From the cell containing the given text, extract its center point as [x, y] coordinate. 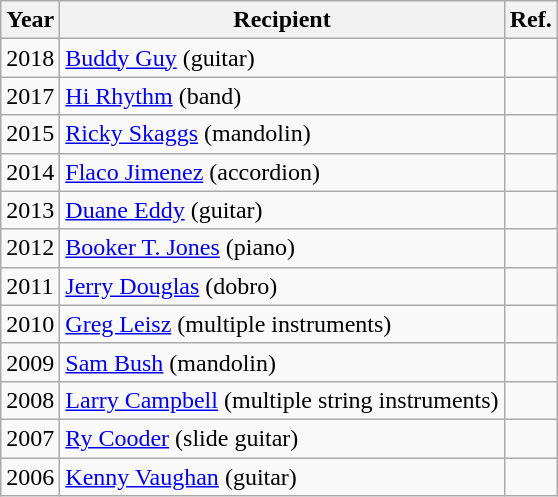
2012 [30, 248]
Greg Leisz (multiple instruments) [282, 324]
Recipient [282, 20]
Buddy Guy (guitar) [282, 58]
2007 [30, 438]
Flaco Jimenez (accordion) [282, 172]
Larry Campbell (multiple string instruments) [282, 400]
Booker T. Jones (piano) [282, 248]
2009 [30, 362]
2008 [30, 400]
Ricky Skaggs (mandolin) [282, 134]
2013 [30, 210]
2017 [30, 96]
Year [30, 20]
Hi Rhythm (band) [282, 96]
2014 [30, 172]
2011 [30, 286]
2015 [30, 134]
Duane Eddy (guitar) [282, 210]
Ref. [530, 20]
Ry Cooder (slide guitar) [282, 438]
2010 [30, 324]
2018 [30, 58]
Sam Bush (mandolin) [282, 362]
Kenny Vaughan (guitar) [282, 477]
Jerry Douglas (dobro) [282, 286]
2006 [30, 477]
